Output the (X, Y) coordinate of the center of the cell containing the given text.  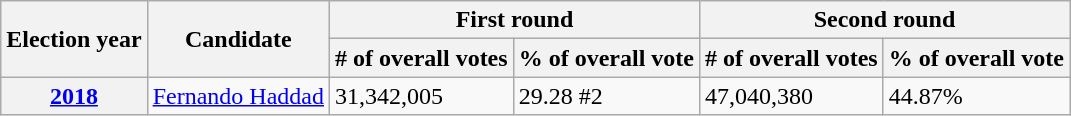
Second round (884, 20)
Candidate (238, 39)
29.28 #2 (606, 96)
47,040,380 (791, 96)
31,342,005 (421, 96)
First round (514, 20)
Fernando Haddad (238, 96)
Election year (74, 39)
44.87% (976, 96)
2018 (74, 96)
